Output the (X, Y) coordinate of the center of the cell containing the given text.  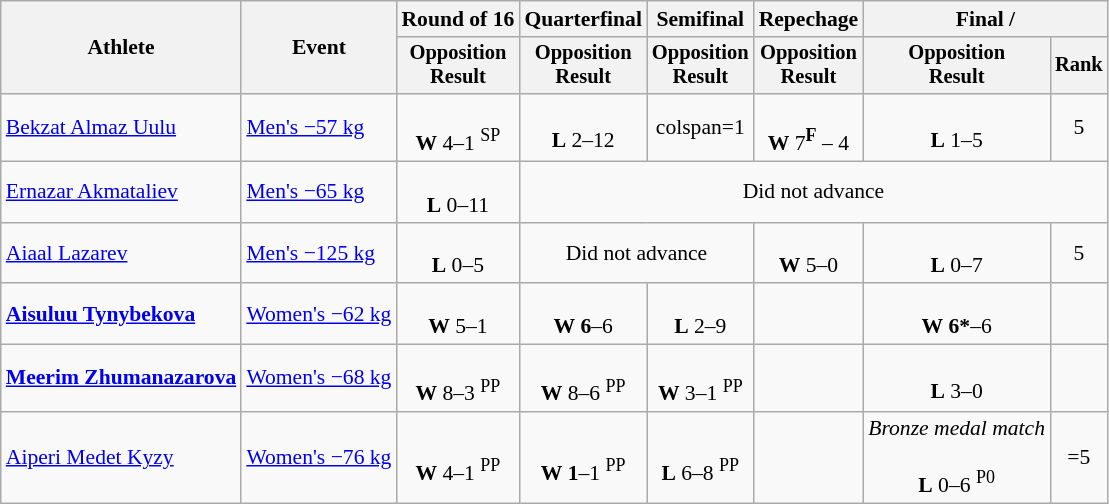
Aiperi Medet Kyzy (122, 457)
Men's −57 kg (318, 128)
W 8–3 PP (458, 378)
W 4–1 PP (458, 457)
Women's −62 kg (318, 314)
W 8–6 PP (583, 378)
L 3–0 (956, 378)
colspan=1 (700, 128)
Women's −76 kg (318, 457)
L 0–11 (458, 192)
W 1–1 PP (583, 457)
Meerim Zhumanazarova (122, 378)
=5 (1079, 457)
Men's −65 kg (318, 192)
W 5–0 (809, 252)
L 2–12 (583, 128)
W 4–1 SP (458, 128)
Semifinal (700, 19)
L 2–9 (700, 314)
Quarterfinal (583, 19)
W 5–1 (458, 314)
W 6–6 (583, 314)
L 0–5 (458, 252)
L 6–8 PP (700, 457)
Athlete (122, 48)
Final / (985, 19)
Repechage (809, 19)
Aiaal Lazarev (122, 252)
W 6*–6 (956, 314)
Men's −125 kg (318, 252)
W 7F – 4 (809, 128)
Event (318, 48)
Women's −68 kg (318, 378)
Bekzat Almaz Uulu (122, 128)
Aisuluu Tynybekova (122, 314)
Round of 16 (458, 19)
Bronze medal matchL 0–6 P0 (956, 457)
Rank (1079, 66)
L 1–5 (956, 128)
L 0–7 (956, 252)
W 3–1 PP (700, 378)
Ernazar Akmataliev (122, 192)
